Pinpoint the cell where the given text exists, returning its [x, y] midpoint coordinate. 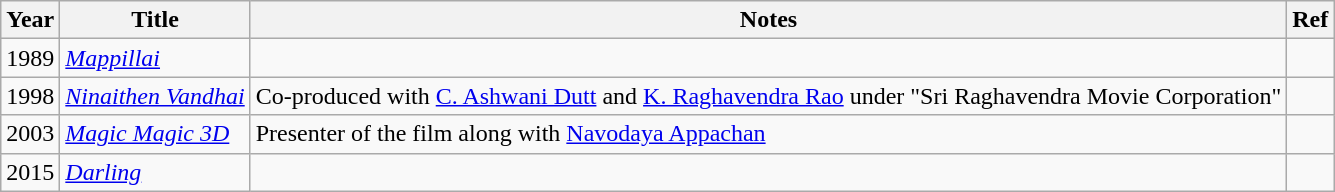
2015 [30, 172]
Magic Magic 3D [155, 134]
Ninaithen Vandhai [155, 96]
1989 [30, 58]
Mappillai [155, 58]
1998 [30, 96]
Co-produced with C. Ashwani Dutt and K. Raghavendra Rao under "Sri Raghavendra Movie Corporation" [768, 96]
Darling [155, 172]
Ref [1310, 20]
Notes [768, 20]
Year [30, 20]
Presenter of the film along with Navodaya Appachan [768, 134]
2003 [30, 134]
Title [155, 20]
